Return [X, Y] of the center of cell containing provided text 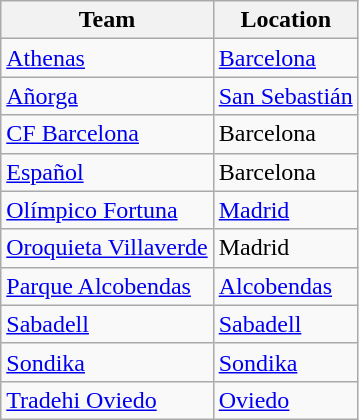
Olímpico Fortuna [107, 210]
Location [286, 20]
Team [107, 20]
Añorga [107, 96]
Alcobendas [286, 286]
CF Barcelona [107, 134]
Parque Alcobendas [107, 286]
Oviedo [286, 400]
Oroquieta Villaverde [107, 248]
Athenas [107, 58]
San Sebastián [286, 96]
Español [107, 172]
Tradehi Oviedo [107, 400]
